Capture the cell that displays the provided text and extract its [x, y] central coordinate. 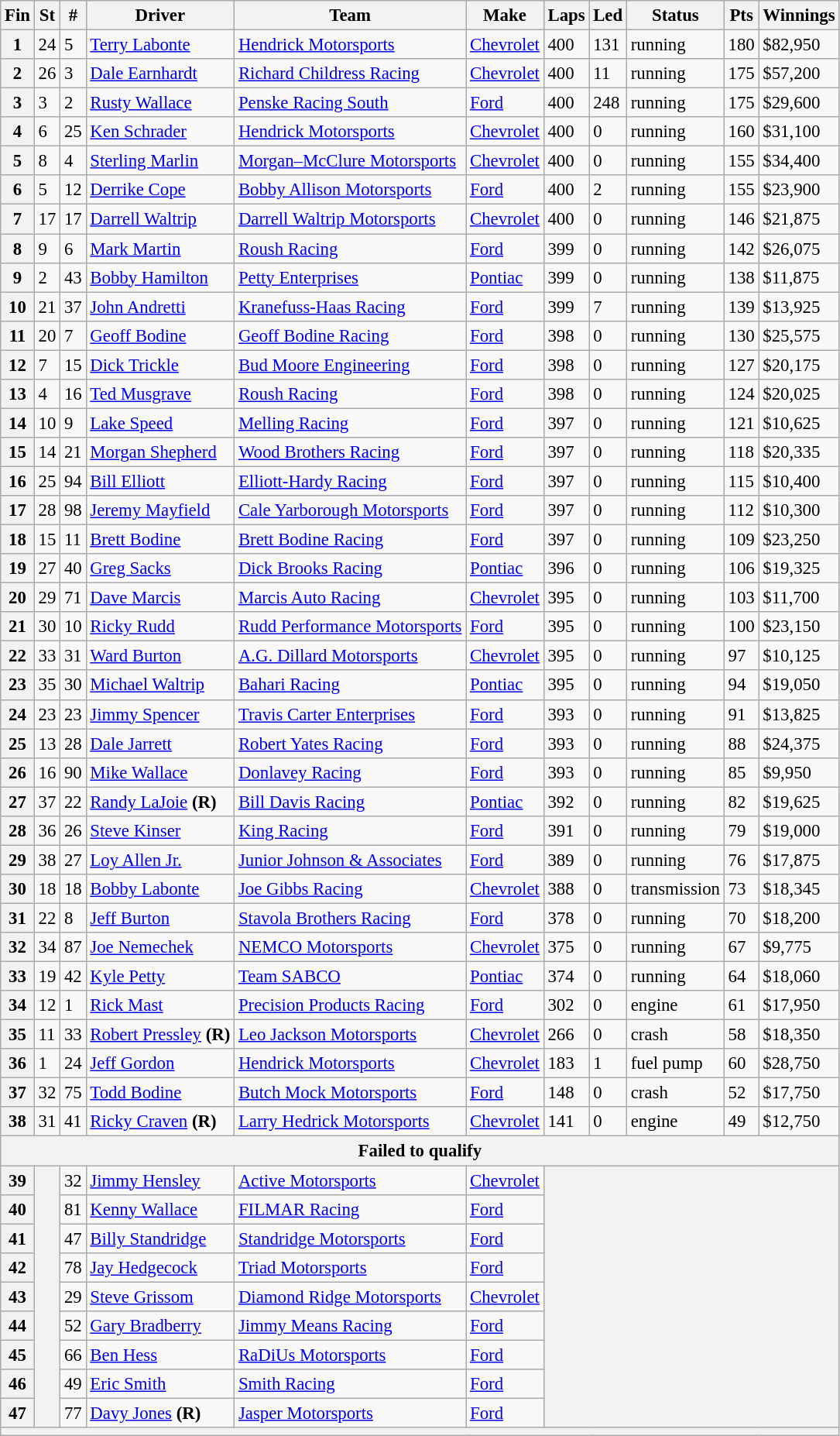
Kyle Petty [160, 977]
61 [742, 1005]
Terry Labonte [160, 45]
Make [505, 15]
Joe Gibbs Racing [350, 889]
Jeremy Mayfield [160, 510]
Joe Nemechek [160, 947]
Marcis Auto Racing [350, 598]
Ricky Rudd [160, 627]
Standridge Motorsports [350, 1238]
Petty Enterprises [350, 277]
82 [742, 802]
64 [742, 977]
Kenny Wallace [160, 1209]
389 [567, 860]
Wood Brothers Racing [350, 452]
Bobby Allison Motorsports [350, 190]
Michael Waltrip [160, 685]
$19,625 [799, 802]
124 [742, 394]
Donlavey Racing [350, 772]
Team SABCO [350, 977]
Jimmy Spencer [160, 714]
$19,000 [799, 831]
87 [73, 947]
$18,060 [799, 977]
71 [73, 598]
Led [609, 15]
388 [567, 889]
Jimmy Means Racing [350, 1326]
Triad Motorsports [350, 1267]
Morgan–McClure Motorsports [350, 161]
115 [742, 481]
75 [73, 1093]
Butch Mock Motorsports [350, 1093]
109 [742, 540]
146 [742, 219]
112 [742, 510]
Greg Sacks [160, 569]
67 [742, 947]
142 [742, 249]
$20,025 [799, 394]
Jay Hedgecock [160, 1267]
Cale Yarborough Motorsports [350, 510]
77 [73, 1413]
97 [742, 656]
Bill Elliott [160, 481]
Active Motorsports [350, 1180]
Robert Yates Racing [350, 744]
121 [742, 423]
$17,950 [799, 1005]
Jeff Gordon [160, 1063]
85 [742, 772]
$10,625 [799, 423]
139 [742, 307]
76 [742, 860]
Dale Earnhardt [160, 74]
378 [567, 918]
Diamond Ridge Motorsports [350, 1297]
$18,345 [799, 889]
374 [567, 977]
Kranefuss-Haas Racing [350, 307]
$26,075 [799, 249]
138 [742, 277]
Bahari Racing [350, 685]
Geoff Bodine Racing [350, 335]
Eric Smith [160, 1384]
$34,400 [799, 161]
Gary Bradberry [160, 1326]
NEMCO Motorsports [350, 947]
Todd Bodine [160, 1093]
Leo Jackson Motorsports [350, 1035]
106 [742, 569]
# [73, 15]
Fin [18, 15]
Mark Martin [160, 249]
$31,100 [799, 132]
88 [742, 744]
RaDiUs Motorsports [350, 1355]
$11,700 [799, 598]
180 [742, 45]
141 [567, 1122]
148 [567, 1093]
39 [18, 1180]
Morgan Shepherd [160, 452]
$9,950 [799, 772]
Geoff Bodine [160, 335]
Sterling Marlin [160, 161]
FILMAR Racing [350, 1209]
$24,375 [799, 744]
Darrell Waltrip Motorsports [350, 219]
Bud Moore Engineering [350, 365]
Travis Carter Enterprises [350, 714]
266 [567, 1035]
Ward Burton [160, 656]
Dale Jarrett [160, 744]
127 [742, 365]
$19,050 [799, 685]
Brett Bodine [160, 540]
Winnings [799, 15]
90 [73, 772]
$23,900 [799, 190]
70 [742, 918]
Smith Racing [350, 1384]
Steve Grissom [160, 1297]
Steve Kinser [160, 831]
$18,200 [799, 918]
Larry Hedrick Motorsports [350, 1122]
$17,875 [799, 860]
Jimmy Hensley [160, 1180]
$13,925 [799, 307]
Team [350, 15]
160 [742, 132]
Mike Wallace [160, 772]
Laps [567, 15]
King Racing [350, 831]
$10,400 [799, 481]
44 [18, 1326]
392 [567, 802]
$11,875 [799, 277]
Rick Mast [160, 1005]
$17,750 [799, 1093]
$23,250 [799, 540]
Junior Johnson & Associates [350, 860]
130 [742, 335]
St [46, 15]
$57,200 [799, 74]
66 [73, 1355]
Rusty Wallace [160, 103]
Rudd Performance Motorsports [350, 627]
391 [567, 831]
Ricky Craven (R) [160, 1122]
$23,150 [799, 627]
John Andretti [160, 307]
Dick Trickle [160, 365]
Precision Products Racing [350, 1005]
Darrell Waltrip [160, 219]
91 [742, 714]
Dave Marcis [160, 598]
$25,575 [799, 335]
Elliott-Hardy Racing [350, 481]
$28,750 [799, 1063]
Randy LaJoie (R) [160, 802]
73 [742, 889]
Ken Schrader [160, 132]
$10,300 [799, 510]
103 [742, 598]
Bill Davis Racing [350, 802]
Robert Pressley (R) [160, 1035]
Lake Speed [160, 423]
$13,825 [799, 714]
Loy Allen Jr. [160, 860]
248 [609, 103]
$19,325 [799, 569]
Ben Hess [160, 1355]
$20,335 [799, 452]
Failed to qualify [420, 1151]
Melling Racing [350, 423]
46 [18, 1384]
78 [73, 1267]
81 [73, 1209]
79 [742, 831]
Dick Brooks Racing [350, 569]
transmission [675, 889]
Stavola Brothers Racing [350, 918]
Driver [160, 15]
60 [742, 1063]
375 [567, 947]
$12,750 [799, 1122]
fuel pump [675, 1063]
98 [73, 510]
183 [567, 1063]
$21,875 [799, 219]
$9,775 [799, 947]
Status [675, 15]
Pts [742, 15]
A.G. Dillard Motorsports [350, 656]
58 [742, 1035]
Davy Jones (R) [160, 1413]
Ted Musgrave [160, 394]
$10,125 [799, 656]
Derrike Cope [160, 190]
Penske Racing South [350, 103]
118 [742, 452]
$29,600 [799, 103]
45 [18, 1355]
$18,350 [799, 1035]
302 [567, 1005]
Jeff Burton [160, 918]
396 [567, 569]
Brett Bodine Racing [350, 540]
Richard Childress Racing [350, 74]
$20,175 [799, 365]
Bobby Hamilton [160, 277]
100 [742, 627]
Bobby Labonte [160, 889]
Jasper Motorsports [350, 1413]
131 [609, 45]
Billy Standridge [160, 1238]
$82,950 [799, 45]
